Output the (X, Y) coordinate of the center of the cell containing the given text.  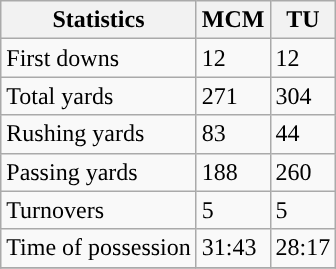
Turnovers (99, 210)
271 (233, 96)
44 (303, 134)
Statistics (99, 20)
28:17 (303, 248)
TU (303, 20)
188 (233, 172)
260 (303, 172)
Total yards (99, 96)
First downs (99, 58)
MCM (233, 20)
83 (233, 134)
Rushing yards (99, 134)
Passing yards (99, 172)
Time of possession (99, 248)
31:43 (233, 248)
304 (303, 96)
